Locate the cell with the specified text and output its (x, y) center coordinate. 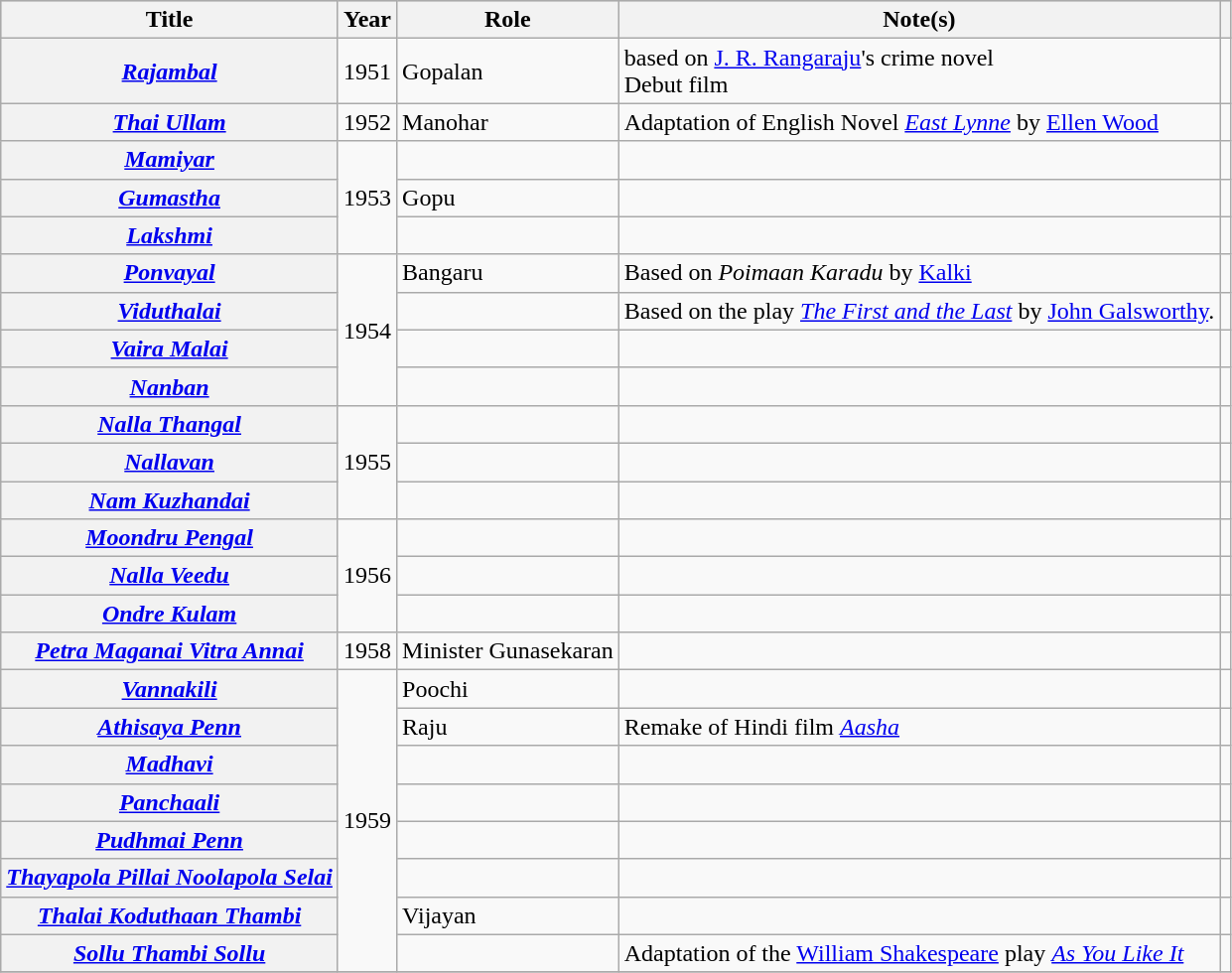
Vannakili (170, 689)
Based on the play The First and the Last by John Galsworthy. (919, 311)
Pudhmai Penn (170, 840)
Gopalan (508, 71)
Ponvayal (170, 273)
Mamiyar (170, 160)
Gumastha (170, 198)
Adaptation of the William Shakespeare play As You Like It (919, 953)
1952 (367, 122)
Title (170, 20)
1958 (367, 651)
Lakshmi (170, 235)
Madhavi (170, 764)
Role (508, 20)
Nallavan (170, 462)
1953 (367, 198)
Note(s) (919, 20)
Nalla Veedu (170, 576)
Sollu Thambi Sollu (170, 953)
Adaptation of English Novel East Lynne by Ellen Wood (919, 122)
Thalai Koduthaan Thambi (170, 915)
Vijayan (508, 915)
1955 (367, 462)
Ondre Kulam (170, 614)
Moondru Pengal (170, 538)
Viduthalai (170, 311)
Thayapola Pillai Noolapola Selai (170, 878)
Minister Gunasekaran (508, 651)
Based on Poimaan Karadu by Kalki (919, 273)
Petra Maganai Vitra Annai (170, 651)
Gopu (508, 198)
Nalla Thangal (170, 424)
Athisaya Penn (170, 727)
Poochi (508, 689)
Year (367, 20)
based on J. R. Rangaraju's crime novel Debut film (919, 71)
Manohar (508, 122)
1951 (367, 71)
Raju (508, 727)
Rajambal (170, 71)
Panchaali (170, 802)
1956 (367, 576)
Nanban (170, 386)
1959 (367, 821)
Thai Ullam (170, 122)
Remake of Hindi film Aasha (919, 727)
Vaira Malai (170, 348)
Nam Kuzhandai (170, 499)
Bangaru (508, 273)
1954 (367, 330)
